Output the (x, y) coordinate of the center of the cell containing the given text.  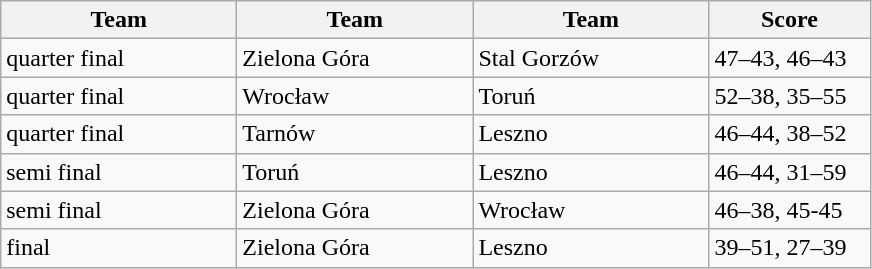
Tarnów (355, 134)
final (119, 248)
39–51, 27–39 (790, 248)
46–44, 38–52 (790, 134)
46–44, 31–59 (790, 172)
52–38, 35–55 (790, 96)
Score (790, 20)
46–38, 45-45 (790, 210)
47–43, 46–43 (790, 58)
Stal Gorzów (591, 58)
